Find where the given text appears and provide that cell's center as (X, Y) coordinate. 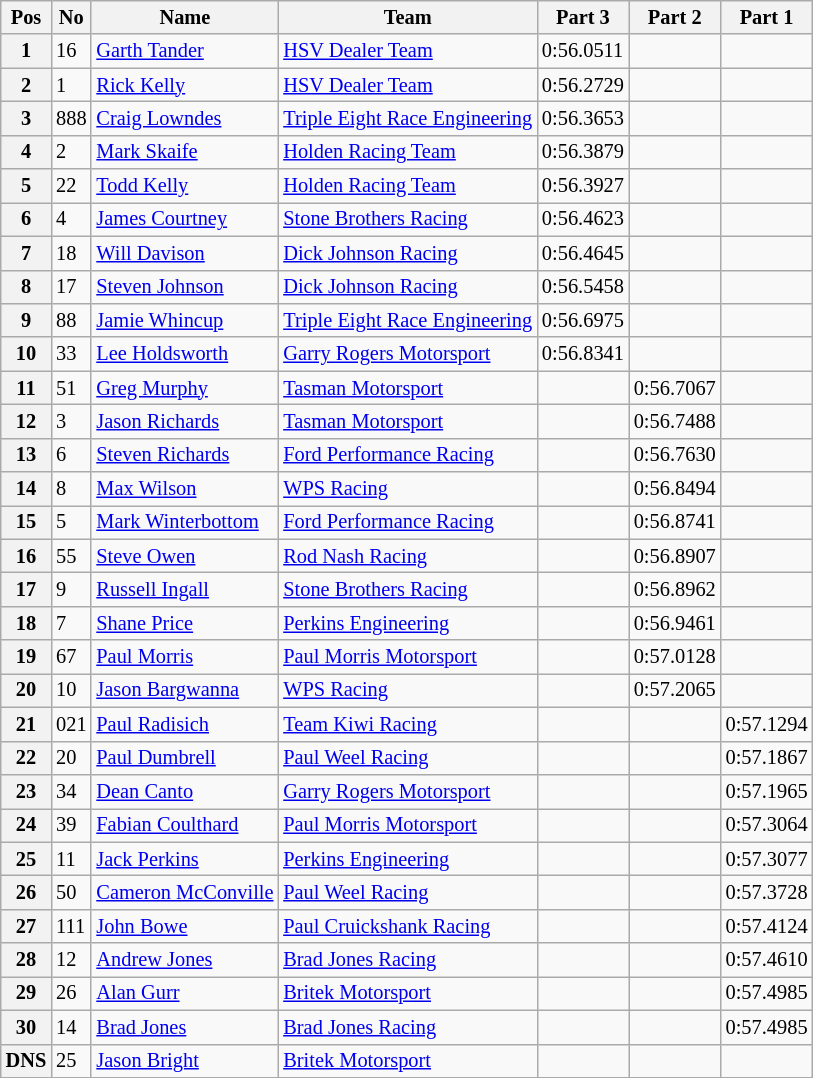
0:56.8907 (675, 556)
0:56.8341 (583, 354)
Will Davison (184, 253)
Name (184, 17)
39 (71, 825)
13 (26, 455)
0:56.7488 (675, 421)
Jack Perkins (184, 859)
Team Kiwi Racing (408, 724)
0:56.7630 (675, 455)
No (71, 17)
0:57.0128 (675, 657)
Garth Tander (184, 51)
Greg Murphy (184, 388)
Todd Kelly (184, 186)
0:57.3077 (767, 859)
Part 3 (583, 17)
0:56.8962 (675, 589)
50 (71, 892)
Shane Price (184, 623)
0:57.4124 (767, 926)
0:56.2729 (583, 85)
0:56.4623 (583, 219)
Paul Dumbrell (184, 758)
Jason Bargwanna (184, 690)
Part 1 (767, 17)
0:57.2065 (675, 690)
Brad Jones (184, 1027)
Team (408, 17)
Alan Gurr (184, 993)
Andrew Jones (184, 960)
0:56.5458 (583, 287)
30 (26, 1027)
0:56.3927 (583, 186)
Rod Nash Racing (408, 556)
0:56.7067 (675, 388)
24 (26, 825)
0:56.3653 (583, 118)
29 (26, 993)
33 (71, 354)
0:56.9461 (675, 623)
28 (26, 960)
0:56.6975 (583, 320)
0:56.3879 (583, 152)
Rick Kelly (184, 85)
888 (71, 118)
Steven Johnson (184, 287)
0:56.4645 (583, 253)
Paul Cruickshank Racing (408, 926)
0:57.1294 (767, 724)
Mark Winterbottom (184, 522)
Jason Richards (184, 421)
Dean Canto (184, 791)
DNS (26, 1061)
Pos (26, 17)
Mark Skaife (184, 152)
67 (71, 657)
34 (71, 791)
0:56.8494 (675, 489)
0:57.1965 (767, 791)
0:57.1867 (767, 758)
0:56.8741 (675, 522)
Cameron McConville (184, 892)
111 (71, 926)
Part 2 (675, 17)
Steve Owen (184, 556)
Paul Morris (184, 657)
27 (26, 926)
0:57.4610 (767, 960)
51 (71, 388)
Steven Richards (184, 455)
0:57.3064 (767, 825)
Fabian Coulthard (184, 825)
Russell Ingall (184, 589)
23 (26, 791)
55 (71, 556)
Jamie Whincup (184, 320)
021 (71, 724)
0:57.3728 (767, 892)
Paul Radisich (184, 724)
88 (71, 320)
John Bowe (184, 926)
Lee Holdsworth (184, 354)
James Courtney (184, 219)
21 (26, 724)
Max Wilson (184, 489)
Craig Lowndes (184, 118)
0:56.0511 (583, 51)
19 (26, 657)
Jason Bright (184, 1061)
15 (26, 522)
